Return [x, y] of the center of cell containing provided text 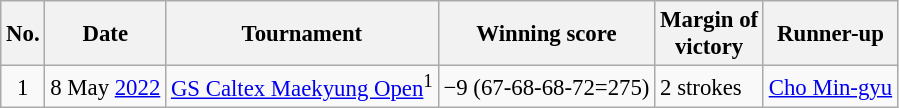
8 May 2022 [106, 87]
No. [23, 34]
−9 (67-68-68-72=275) [546, 87]
Winning score [546, 34]
Runner-up [830, 34]
Margin ofvictory [710, 34]
Cho Min-gyu [830, 87]
Date [106, 34]
Tournament [302, 34]
GS Caltex Maekyung Open1 [302, 87]
1 [23, 87]
2 strokes [710, 87]
